Search for the cell housing the specified text and yield its (X, Y) center coordinate. 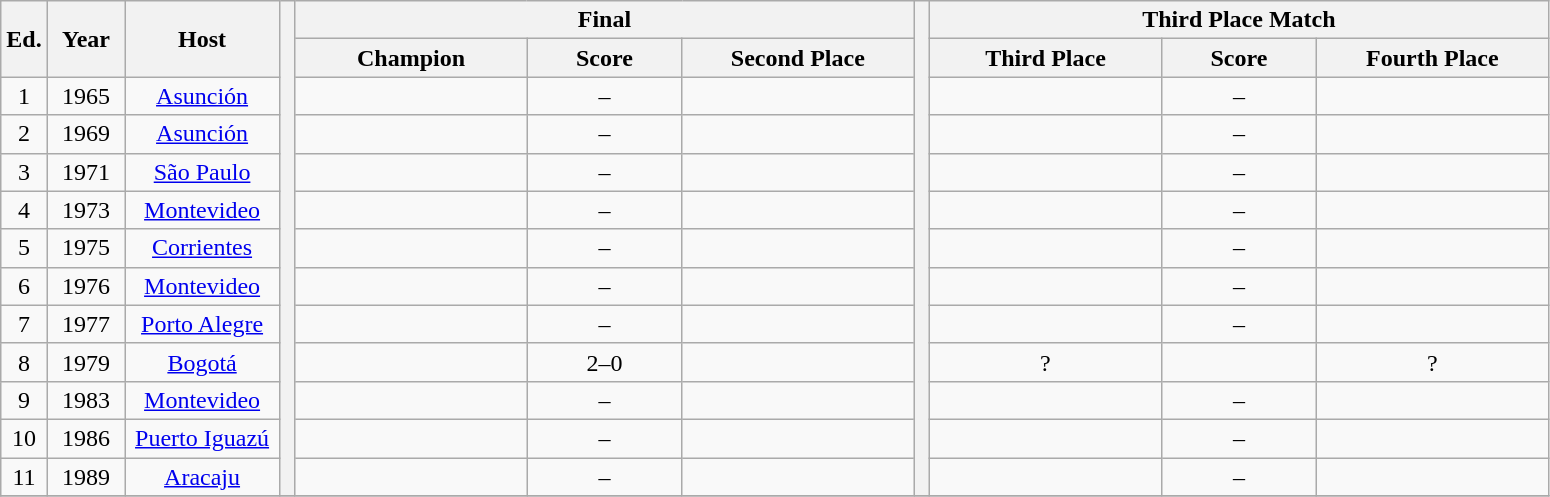
5 (24, 248)
2–0 (604, 362)
9 (24, 400)
1965 (86, 96)
1976 (86, 286)
Ed. (24, 39)
Aracaju (202, 477)
10 (24, 438)
7 (24, 324)
1969 (86, 134)
Corrientes (202, 248)
Third Place (1045, 58)
1973 (86, 210)
Porto Alegre (202, 324)
Third Place Match (1238, 20)
1971 (86, 172)
1 (24, 96)
1977 (86, 324)
1989 (86, 477)
1983 (86, 400)
Champion (411, 58)
Final (604, 20)
6 (24, 286)
3 (24, 172)
1986 (86, 438)
Fourth Place (1432, 58)
Year (86, 39)
Puerto Iguazú (202, 438)
4 (24, 210)
Second Place (798, 58)
1979 (86, 362)
2 (24, 134)
Host (202, 39)
São Paulo (202, 172)
8 (24, 362)
1975 (86, 248)
11 (24, 477)
Bogotá (202, 362)
